For the text-containing cell, return its midpoint in [X, Y] coordinate format. 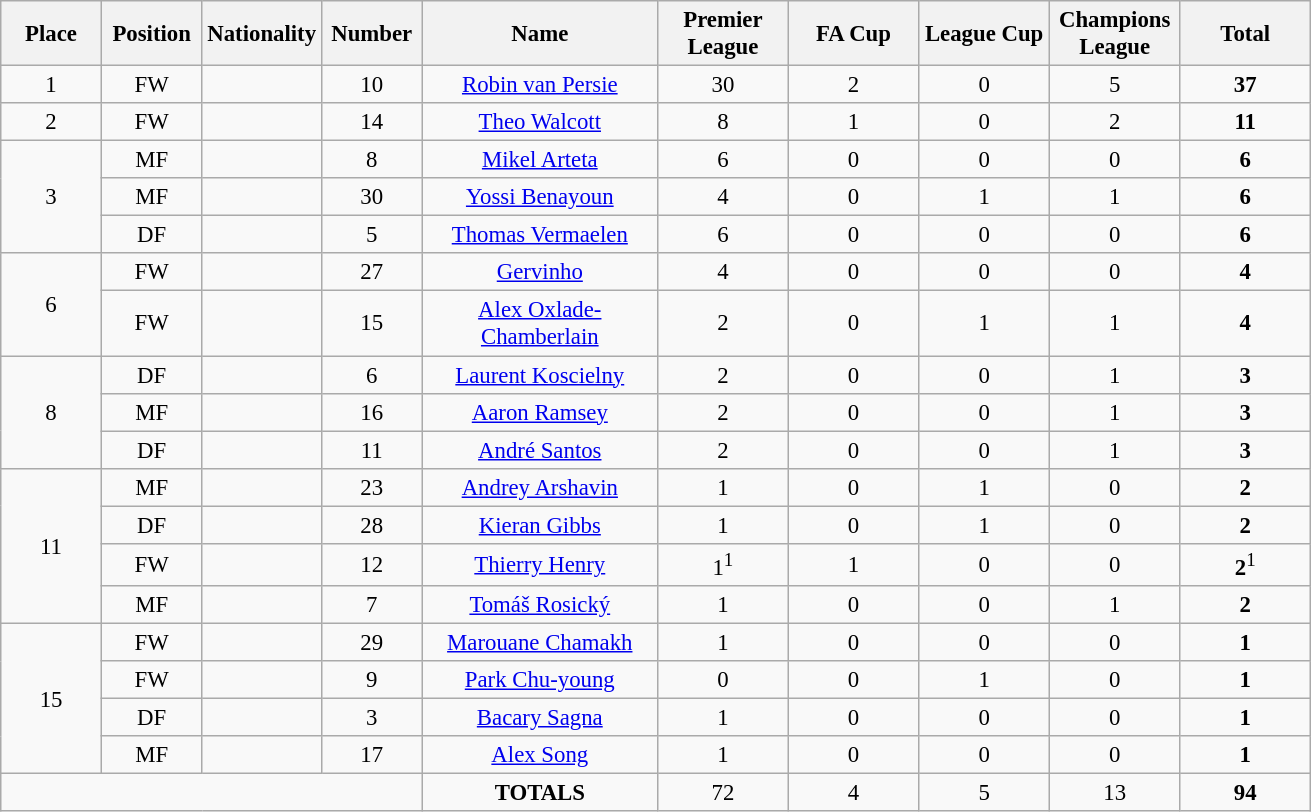
13 [1114, 793]
Tomáš Rosický [540, 605]
Thomas Vermaelen [540, 235]
37 [1246, 85]
André Santos [540, 450]
14 [372, 122]
10 [372, 85]
27 [372, 273]
Number [372, 34]
28 [372, 525]
Alex Oxlade-Chamberlain [540, 324]
Laurent Koscielny [540, 375]
Park Chu-young [540, 680]
Mikel Arteta [540, 160]
FA Cup [854, 34]
Yossi Benayoun [540, 197]
Theo Walcott [540, 122]
Total [1246, 34]
Champions League [1114, 34]
Bacary Sagna [540, 718]
23 [372, 487]
Aaron Ramsey [540, 412]
9 [372, 680]
Place [52, 34]
Nationality [262, 34]
21 [1246, 565]
TOTALS [540, 793]
Andrey Arshavin [540, 487]
League Cup [984, 34]
72 [724, 793]
Position [152, 34]
Marouane Chamakh [540, 642]
17 [372, 755]
16 [372, 412]
29 [372, 642]
Kieran Gibbs [540, 525]
Premier League [724, 34]
Thierry Henry [540, 565]
7 [372, 605]
Alex Song [540, 755]
Gervinho [540, 273]
94 [1246, 793]
12 [372, 565]
Robin van Persie [540, 85]
Name [540, 34]
